Search for the cell housing the specified text and yield its [X, Y] center coordinate. 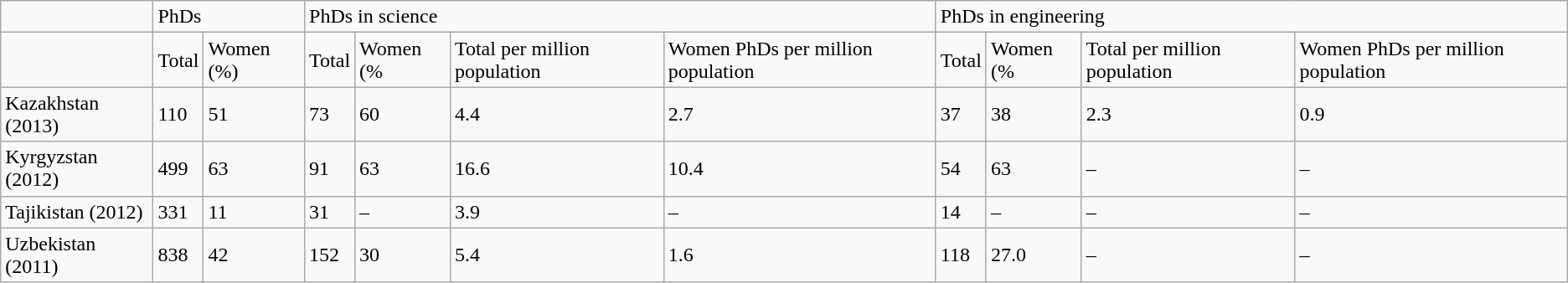
42 [255, 255]
51 [255, 114]
30 [403, 255]
2.7 [799, 114]
0.9 [1431, 114]
3.9 [556, 212]
Women (%) [255, 60]
31 [330, 212]
118 [961, 255]
499 [178, 169]
Kyrgyzstan (2012) [77, 169]
2.3 [1188, 114]
PhDs [230, 17]
91 [330, 169]
4.4 [556, 114]
54 [961, 169]
PhDs in science [621, 17]
Tajikistan (2012) [77, 212]
152 [330, 255]
PhDs in engineering [1251, 17]
73 [330, 114]
14 [961, 212]
838 [178, 255]
60 [403, 114]
110 [178, 114]
10.4 [799, 169]
38 [1034, 114]
Uzbekistan(2011) [77, 255]
16.6 [556, 169]
27.0 [1034, 255]
331 [178, 212]
11 [255, 212]
37 [961, 114]
Kazakhstan (2013) [77, 114]
5.4 [556, 255]
1.6 [799, 255]
